Pinpoint the cell where the given text exists, returning its (X, Y) midpoint coordinate. 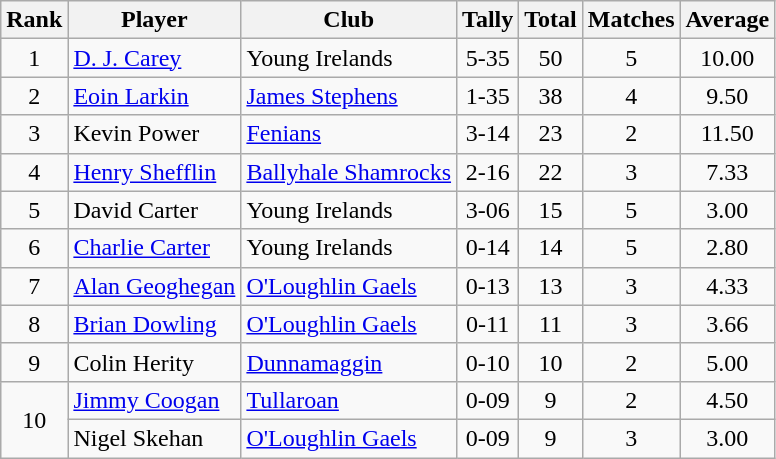
Rank (34, 20)
Jimmy Coogan (154, 400)
Alan Geoghegan (154, 286)
4.50 (728, 400)
22 (551, 172)
0-10 (488, 362)
Club (349, 20)
2.80 (728, 248)
Kevin Power (154, 134)
6 (34, 248)
23 (551, 134)
Total (551, 20)
1 (34, 58)
5-35 (488, 58)
11 (551, 324)
David Carter (154, 210)
3-14 (488, 134)
D. J. Carey (154, 58)
1-35 (488, 96)
James Stephens (349, 96)
50 (551, 58)
Average (728, 20)
Fenians (349, 134)
7.33 (728, 172)
5.00 (728, 362)
13 (551, 286)
38 (551, 96)
Player (154, 20)
4.33 (728, 286)
2-16 (488, 172)
Tullaroan (349, 400)
15 (551, 210)
3.66 (728, 324)
0-13 (488, 286)
Brian Dowling (154, 324)
10.00 (728, 58)
0-11 (488, 324)
Matches (631, 20)
14 (551, 248)
Dunnamaggin (349, 362)
Eoin Larkin (154, 96)
Tally (488, 20)
Ballyhale Shamrocks (349, 172)
3-06 (488, 210)
8 (34, 324)
Nigel Skehan (154, 438)
9.50 (728, 96)
Henry Shefflin (154, 172)
0-14 (488, 248)
7 (34, 286)
Colin Herity (154, 362)
11.50 (728, 134)
Charlie Carter (154, 248)
